Detect which cell encompasses the target text, then output its (X, Y) center coordinate. 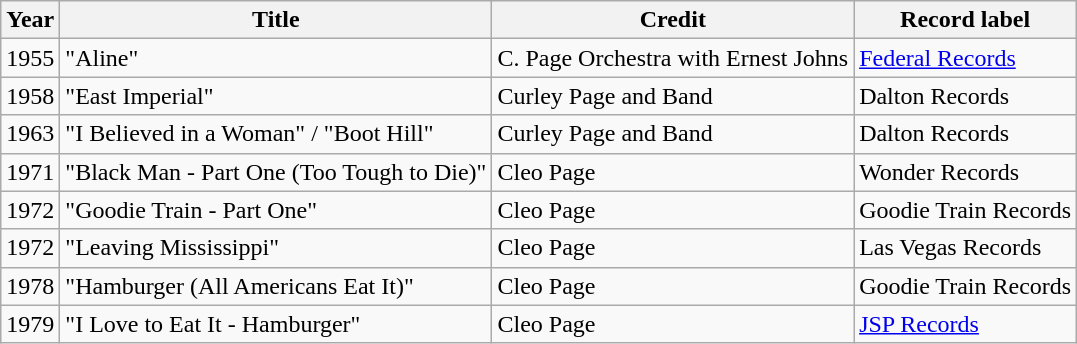
1963 (30, 134)
1971 (30, 172)
Wonder Records (966, 172)
1979 (30, 324)
"Goodie Train - Part One" (276, 210)
Record label (966, 20)
"Hamburger (All Americans Eat It)" (276, 286)
"East Imperial" (276, 96)
Credit (673, 20)
C. Page Orchestra with Ernest Johns (673, 58)
"Leaving Mississippi" (276, 248)
1955 (30, 58)
Year (30, 20)
Title (276, 20)
1978 (30, 286)
"I Believed in a Woman" / "Boot Hill" (276, 134)
"Black Man - Part One (Too Tough to Die)" (276, 172)
Las Vegas Records (966, 248)
"Aline" (276, 58)
1958 (30, 96)
JSP Records (966, 324)
Federal Records (966, 58)
"I Love to Eat It - Hamburger" (276, 324)
